Return the (X, Y) coordinate for the center point of the cell that contains the specified text.  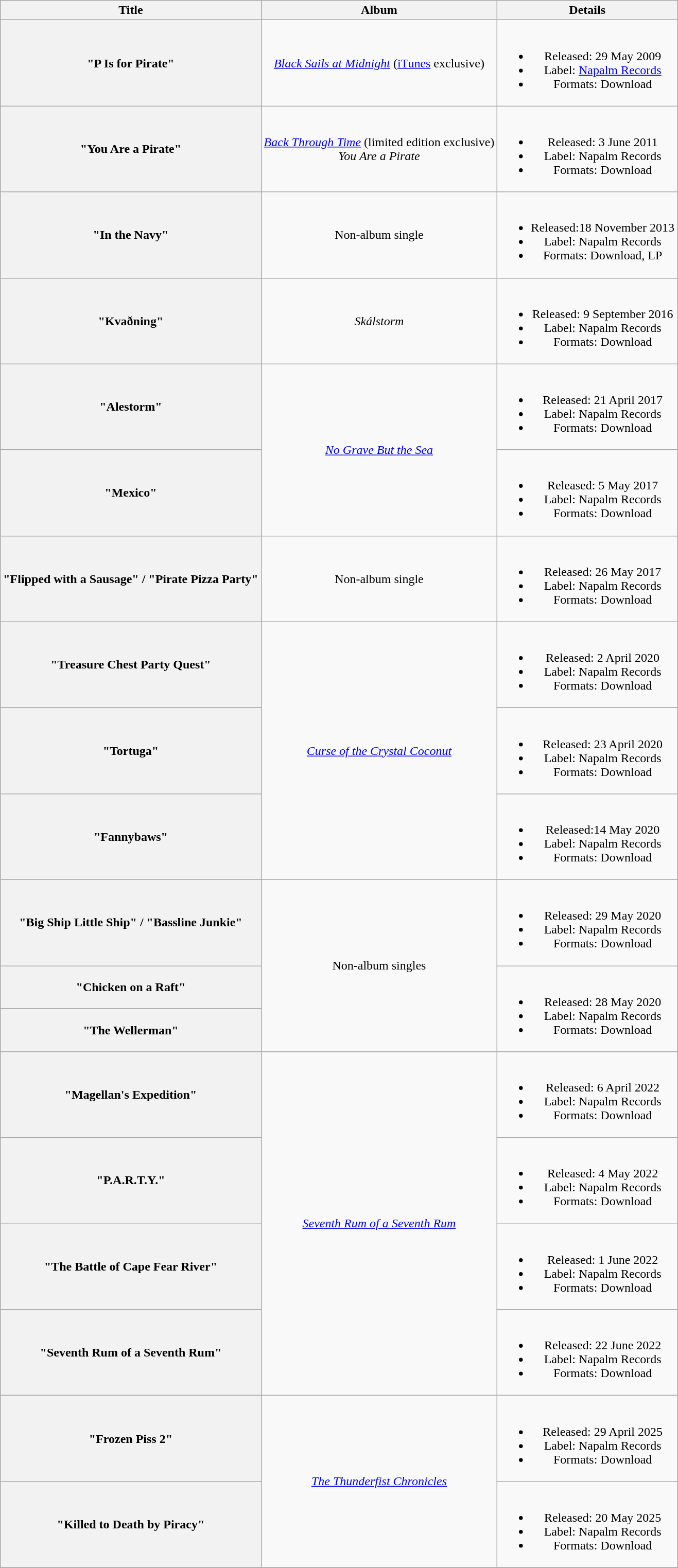
No Grave But the Sea (379, 450)
Released: 9 September 2016Label: Napalm RecordsFormats: Download (587, 321)
"The Wellerman" (131, 1030)
"P.A.R.T.Y." (131, 1181)
Released:18 November 2013Label: Napalm RecordsFormats: Download, LP (587, 235)
Album (379, 10)
Released: 6 April 2022Label: Napalm RecordsFormats: Download (587, 1095)
Black Sails at Midnight (iTunes exclusive) (379, 63)
"Alestorm" (131, 407)
"Treasure Chest Party Quest" (131, 665)
Released: 29 May 2020Label: Napalm RecordsFormats: Download (587, 922)
"P Is for Pirate" (131, 63)
Non-album singles (379, 965)
"You Are a Pirate" (131, 149)
Released: 29 May 2009Label: Napalm RecordsFormats: Download (587, 63)
"In the Navy" (131, 235)
Released: 29 April 2025Label: Napalm RecordsFormats: Download (587, 1439)
Released: 1 June 2022Label: Napalm RecordsFormats: Download (587, 1267)
Released: 20 May 2025Label: Napalm RecordsFormats: Download (587, 1524)
Released: 21 April 2017Label: Napalm RecordsFormats: Download (587, 407)
Back Through Time (limited edition exclusive)You Are a Pirate (379, 149)
"Frozen Piss 2" (131, 1439)
Details (587, 10)
"Big Ship Little Ship" / "Bassline Junkie" (131, 922)
"Chicken on a Raft" (131, 987)
"Mexico" (131, 493)
"Seventh Rum of a Seventh Rum" (131, 1352)
Released: 3 June 2011Label: Napalm RecordsFormats: Download (587, 149)
"The Battle of Cape Fear River" (131, 1267)
Skálstorm (379, 321)
Released: 22 June 2022Label: Napalm RecordsFormats: Download (587, 1352)
"Tortuga" (131, 750)
"Killed to Death by Piracy" (131, 1524)
Seventh Rum of a Seventh Rum (379, 1224)
Released:14 May 2020Label: Napalm RecordsFormats: Download (587, 837)
Released: 28 May 2020Label: Napalm RecordsFormats: Download (587, 1009)
"Flipped with a Sausage" / "Pirate Pizza Party" (131, 578)
"Fannybaws" (131, 837)
Released: 26 May 2017Label: Napalm RecordsFormats: Download (587, 578)
"Magellan's Expedition" (131, 1095)
Released: 23 April 2020Label: Napalm RecordsFormats: Download (587, 750)
Title (131, 10)
Curse of the Crystal Coconut (379, 750)
Released: 2 April 2020Label: Napalm RecordsFormats: Download (587, 665)
Released: 5 May 2017Label: Napalm RecordsFormats: Download (587, 493)
The Thunderfist Chronicles (379, 1482)
Released: 4 May 2022Label: Napalm RecordsFormats: Download (587, 1181)
"Kvaðning" (131, 321)
